Return [x, y] of the center of cell containing provided text 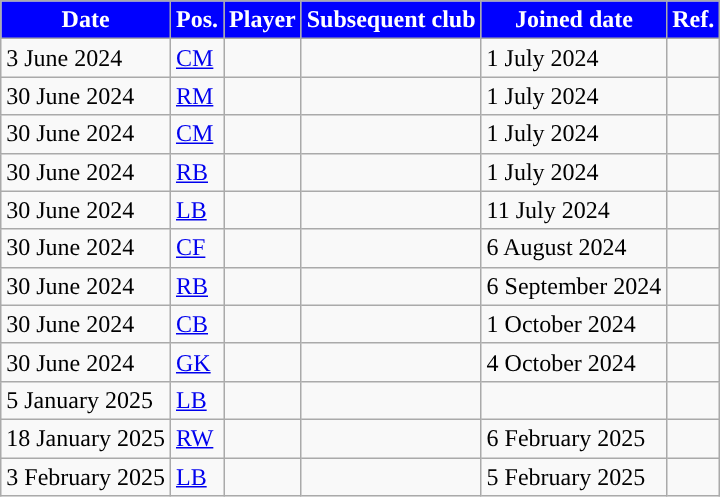
6 February 2025 [574, 438]
GK [196, 362]
CB [196, 324]
11 July 2024 [574, 210]
RM [196, 96]
18 January 2025 [86, 438]
CF [196, 248]
1 October 2024 [574, 324]
3 February 2025 [86, 477]
Subsequent club [391, 20]
Joined date [574, 20]
5 January 2025 [86, 400]
Ref. [694, 20]
4 October 2024 [574, 362]
Date [86, 20]
3 June 2024 [86, 58]
Player [263, 20]
6 August 2024 [574, 248]
Pos. [196, 20]
6 September 2024 [574, 286]
RW [196, 438]
5 February 2025 [574, 477]
